Output the (x, y) coordinate of the center of the cell containing the given text.  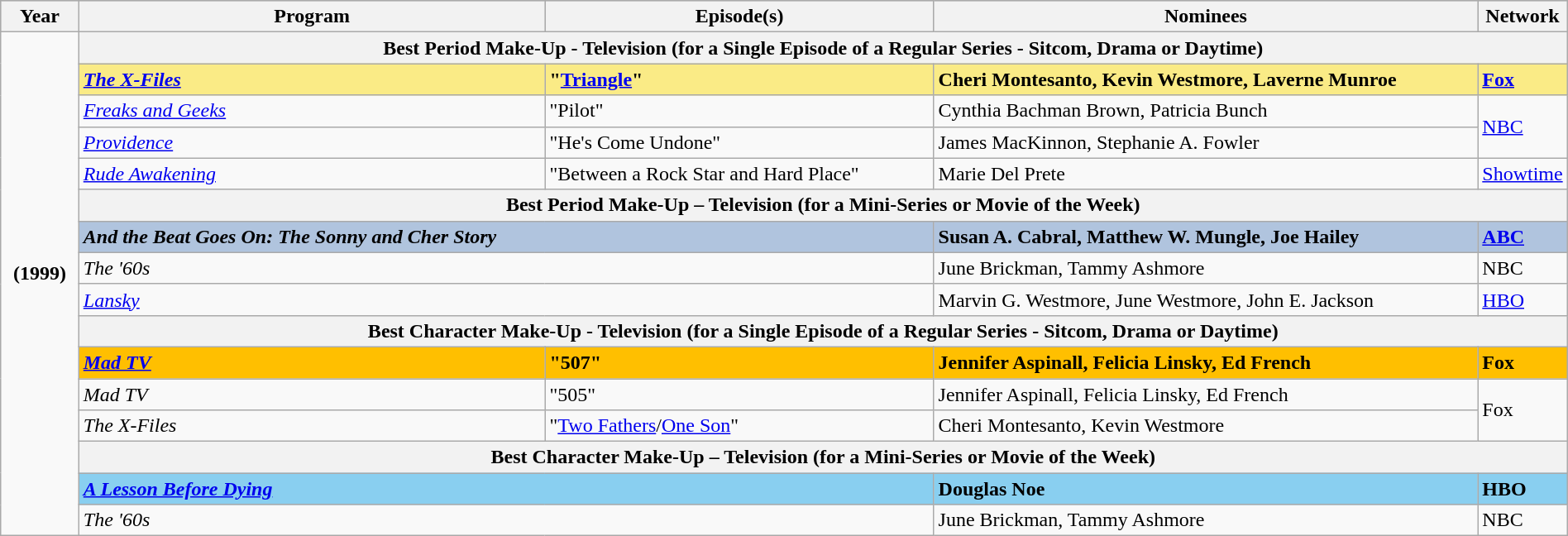
"507" (739, 362)
"505" (739, 395)
ABC (1523, 237)
Episode(s) (739, 17)
Cheri Montesanto, Kevin Westmore, Laverne Munroe (1206, 79)
"Two Fathers/One Son" (739, 426)
Rude Awakening (312, 174)
James MacKinnon, Stephanie A. Fowler (1206, 142)
Best Character Make-Up - Television (for a Single Episode of a Regular Series - Sitcom, Drama or Daytime) (823, 331)
A Lesson Before Dying (506, 489)
"He's Come Undone" (739, 142)
"Triangle" (739, 79)
Susan A. Cabral, Matthew W. Mungle, Joe Hailey (1206, 237)
Marie Del Prete (1206, 174)
Best Period Make-Up – Television (for a Mini-Series or Movie of the Week) (823, 205)
Cheri Montesanto, Kevin Westmore (1206, 426)
Providence (312, 142)
Freaks and Geeks (312, 111)
And the Beat Goes On: The Sonny and Cher Story (506, 237)
Network (1523, 17)
Showtime (1523, 174)
Nominees (1206, 17)
"Pilot" (739, 111)
Best Character Make-Up – Television (for a Mini-Series or Movie of the Week) (823, 457)
Year (40, 17)
Marvin G. Westmore, June Westmore, John E. Jackson (1206, 299)
"Between a Rock Star and Hard Place" (739, 174)
(1999) (40, 285)
Lansky (506, 299)
Douglas Noe (1206, 489)
Best Period Make-Up - Television (for a Single Episode of a Regular Series - Sitcom, Drama or Daytime) (823, 48)
Cynthia Bachman Brown, Patricia Bunch (1206, 111)
Program (312, 17)
